From the cell containing the given text, extract its center point as (x, y) coordinate. 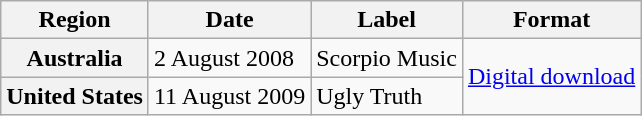
Region (75, 20)
Scorpio Music (387, 58)
11 August 2009 (229, 96)
Ugly Truth (387, 96)
Label (387, 20)
2 August 2008 (229, 58)
Digital download (551, 77)
Australia (75, 58)
Format (551, 20)
United States (75, 96)
Date (229, 20)
